Search for the cell housing the specified text and yield its (X, Y) center coordinate. 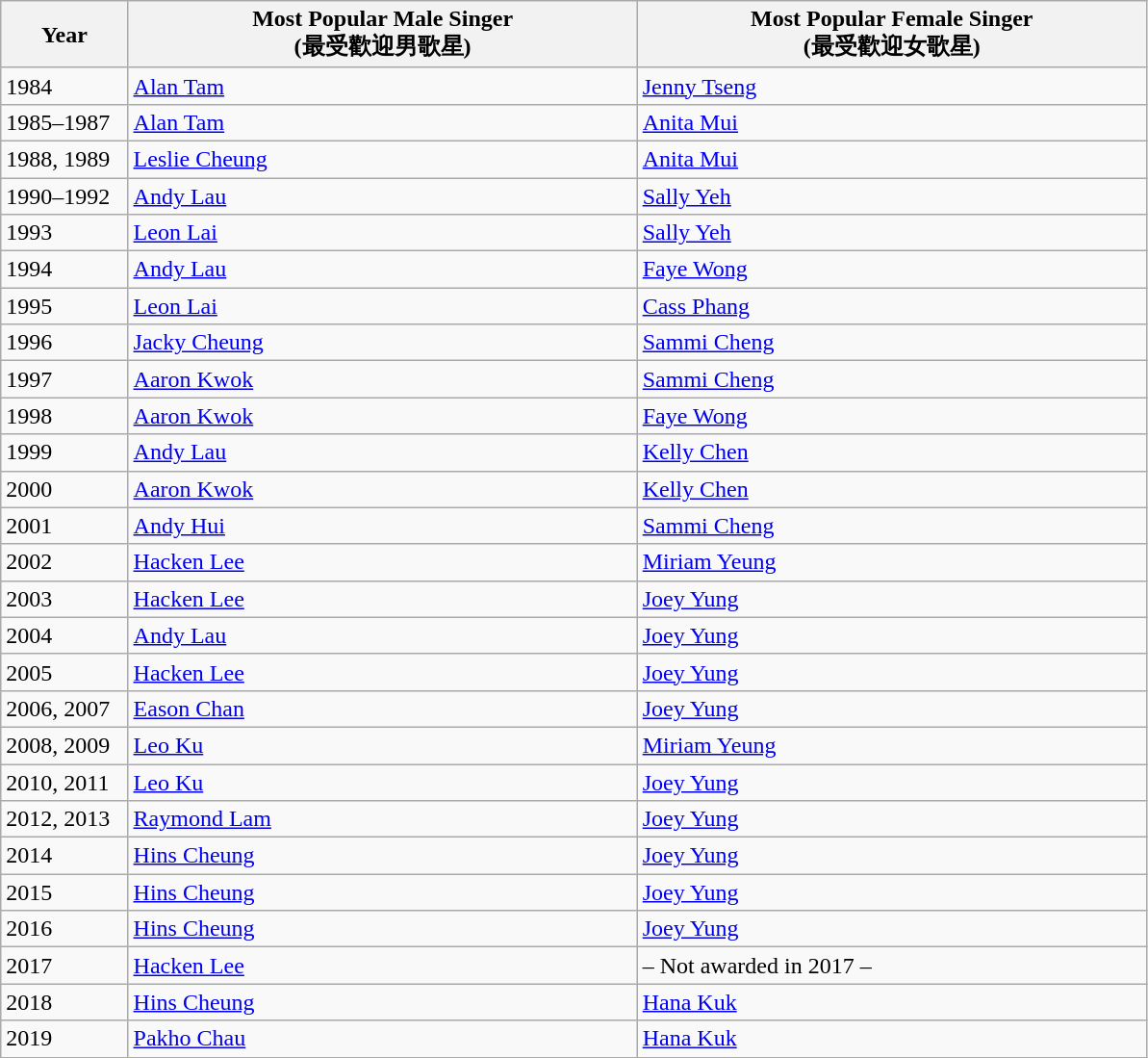
1985–1987 (64, 122)
1998 (64, 416)
Raymond Lam (383, 819)
2019 (64, 1039)
1984 (64, 86)
2015 (64, 892)
2018 (64, 1002)
Most Popular Male Singer(最受歡迎男歌星) (383, 35)
2006, 2007 (64, 709)
1994 (64, 270)
2017 (64, 966)
2003 (64, 599)
2008, 2009 (64, 745)
1990–1992 (64, 195)
2005 (64, 672)
1999 (64, 452)
Cass Phang (891, 306)
1997 (64, 379)
2000 (64, 489)
2001 (64, 526)
Jenny Tseng (891, 86)
1988, 1989 (64, 159)
2014 (64, 856)
Year (64, 35)
1996 (64, 343)
1995 (64, 306)
– Not awarded in 2017 – (891, 966)
2012, 2013 (64, 819)
Most Popular Female Singer(最受歡迎女歌星) (891, 35)
Eason Chan (383, 709)
Leslie Cheung (383, 159)
1993 (64, 233)
2002 (64, 562)
2004 (64, 635)
Jacky Cheung (383, 343)
2010, 2011 (64, 783)
Pakho Chau (383, 1039)
Andy Hui (383, 526)
2016 (64, 929)
